Scan for the cell matching the given text and deliver its (X, Y) coordinate at center. 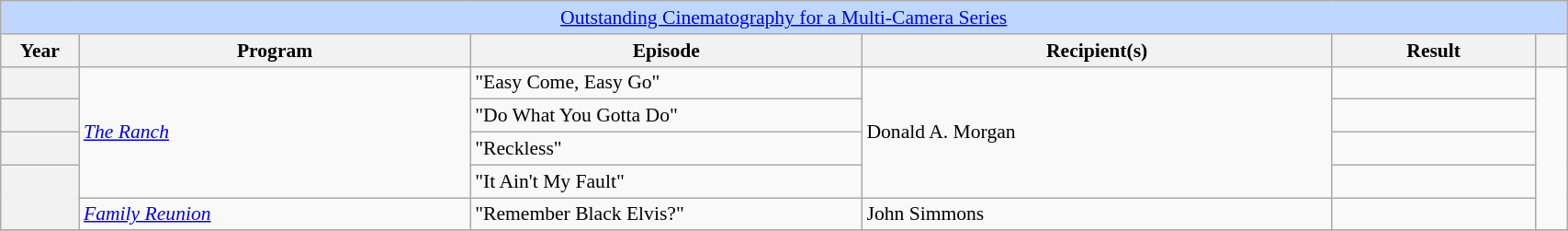
Recipient(s) (1097, 51)
Family Reunion (275, 214)
Donald A. Morgan (1097, 132)
Result (1434, 51)
Outstanding Cinematography for a Multi-Camera Series (784, 17)
"It Ain't My Fault" (666, 181)
John Simmons (1097, 214)
"Do What You Gotta Do" (666, 116)
"Remember Black Elvis?" (666, 214)
Year (40, 51)
"Easy Come, Easy Go" (666, 83)
Program (275, 51)
"Reckless" (666, 149)
The Ranch (275, 132)
Episode (666, 51)
